Return the (x, y) coordinate for the center point of the cell that contains the specified text.  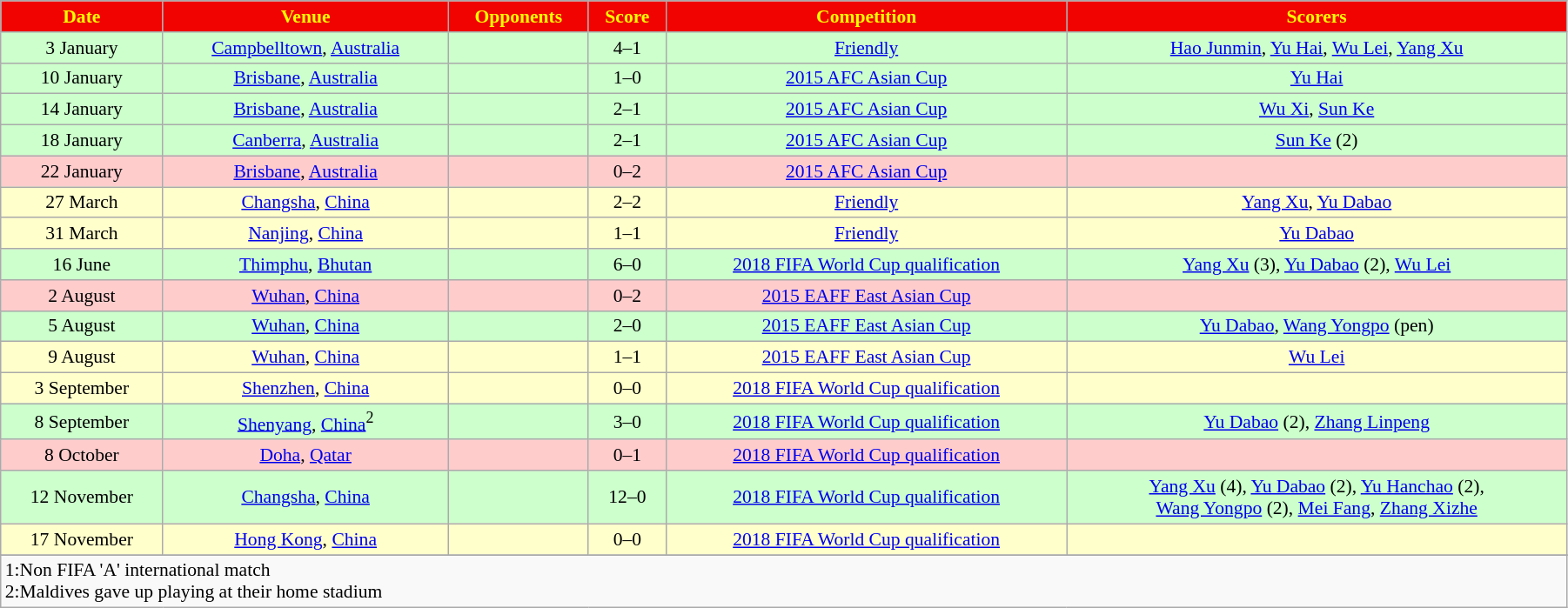
Yang Xu, Yu Dabao (1317, 203)
12–0 (627, 498)
Score (627, 17)
14 January (82, 110)
2–0 (627, 326)
Canberra, Australia (305, 141)
3–0 (627, 421)
Shenzhen, China (305, 389)
Yu Dabao (1317, 234)
Campbelltown, Australia (305, 48)
Scorers (1317, 17)
Thimphu, Bhutan (305, 264)
Wu Lei (1317, 357)
Opponents (519, 17)
5 August (82, 326)
17 November (82, 539)
Wu Xi, Sun Ke (1317, 110)
4–1 (627, 48)
3 September (82, 389)
Date (82, 17)
Hong Kong, China (305, 539)
12 November (82, 498)
Yu Dabao, Wang Yongpo (pen) (1317, 326)
8 September (82, 421)
18 January (82, 141)
Yu Dabao (2), Zhang Linpeng (1317, 421)
1–0 (627, 78)
Competition (866, 17)
Yang Xu (3), Yu Dabao (2), Wu Lei (1317, 264)
Sun Ke (2) (1317, 141)
Yu Hai (1317, 78)
1:Non FIFA 'A' international match2:Maldives gave up playing at their home stadium (784, 581)
16 June (82, 264)
Shenyang, China2 (305, 421)
Doha, Qatar (305, 456)
10 January (82, 78)
2 August (82, 296)
0–1 (627, 456)
Hao Junmin, Yu Hai, Wu Lei, Yang Xu (1317, 48)
31 March (82, 234)
9 August (82, 357)
Yang Xu (4), Yu Dabao (2), Yu Hanchao (2), Wang Yongpo (2), Mei Fang, Zhang Xizhe (1317, 498)
2–2 (627, 203)
22 January (82, 171)
8 October (82, 456)
Nanjing, China (305, 234)
Venue (305, 17)
6–0 (627, 264)
3 January (82, 48)
27 March (82, 203)
